From the cell containing the given text, extract its center point as (x, y) coordinate. 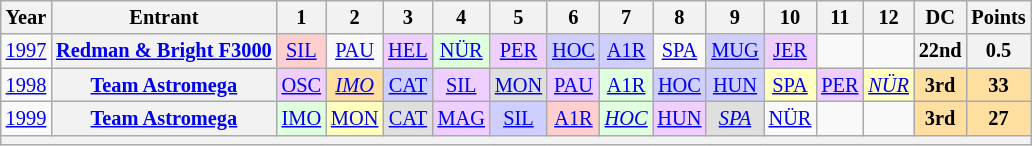
6 (574, 17)
7 (626, 17)
HEL (408, 51)
4 (462, 17)
1999 (26, 118)
Points (999, 17)
0.5 (999, 51)
10 (790, 17)
1998 (26, 85)
Redman & Bright F3000 (164, 51)
12 (888, 17)
27 (999, 118)
DC (940, 17)
11 (840, 17)
22nd (940, 51)
33 (999, 85)
5 (518, 17)
JER (790, 51)
OSC (302, 85)
2 (354, 17)
MUG (734, 51)
9 (734, 17)
Entrant (164, 17)
1997 (26, 51)
1 (302, 17)
Year (26, 17)
8 (679, 17)
MAG (462, 118)
3 (408, 17)
